Locate the cell with the specified text and output its [x, y] center coordinate. 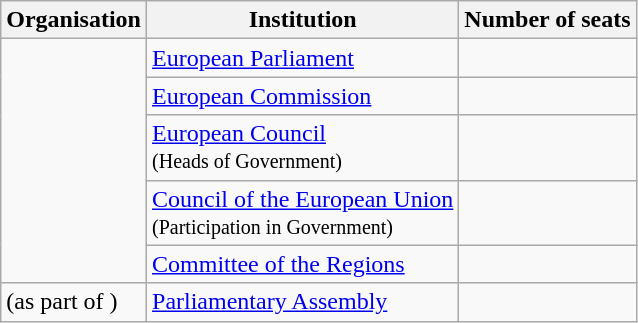
European Council(Heads of Government) [303, 148]
Number of seats [548, 20]
European Parliament [303, 58]
Parliamentary Assembly [303, 302]
Organisation [74, 20]
(as part of ) [74, 302]
Committee of the Regions [303, 264]
European Commission [303, 96]
Council of the European Union(Participation in Government) [303, 212]
Institution [303, 20]
